Detect which cell encompasses the target text, then output its [x, y] center coordinate. 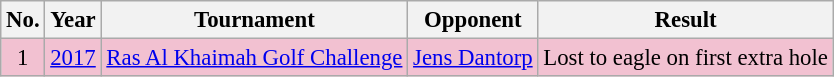
Tournament [254, 20]
Lost to eagle on first extra hole [686, 58]
Ras Al Khaimah Golf Challenge [254, 58]
Year [73, 20]
Opponent [473, 20]
2017 [73, 58]
Result [686, 20]
No. [23, 20]
1 [23, 58]
Jens Dantorp [473, 58]
